Identify which cell holds the provided text, then report its [x, y] central coordinate. 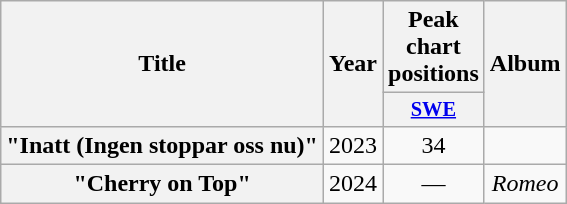
Album [525, 64]
Year [352, 64]
SWE [433, 110]
— [433, 184]
Peak chart positions [433, 47]
"Cherry on Top" [162, 184]
Title [162, 64]
Romeo [525, 184]
2023 [352, 145]
"Inatt (Ingen stoppar oss nu)" [162, 145]
2024 [352, 184]
34 [433, 145]
